Capture the cell that displays the provided text and extract its (X, Y) central coordinate. 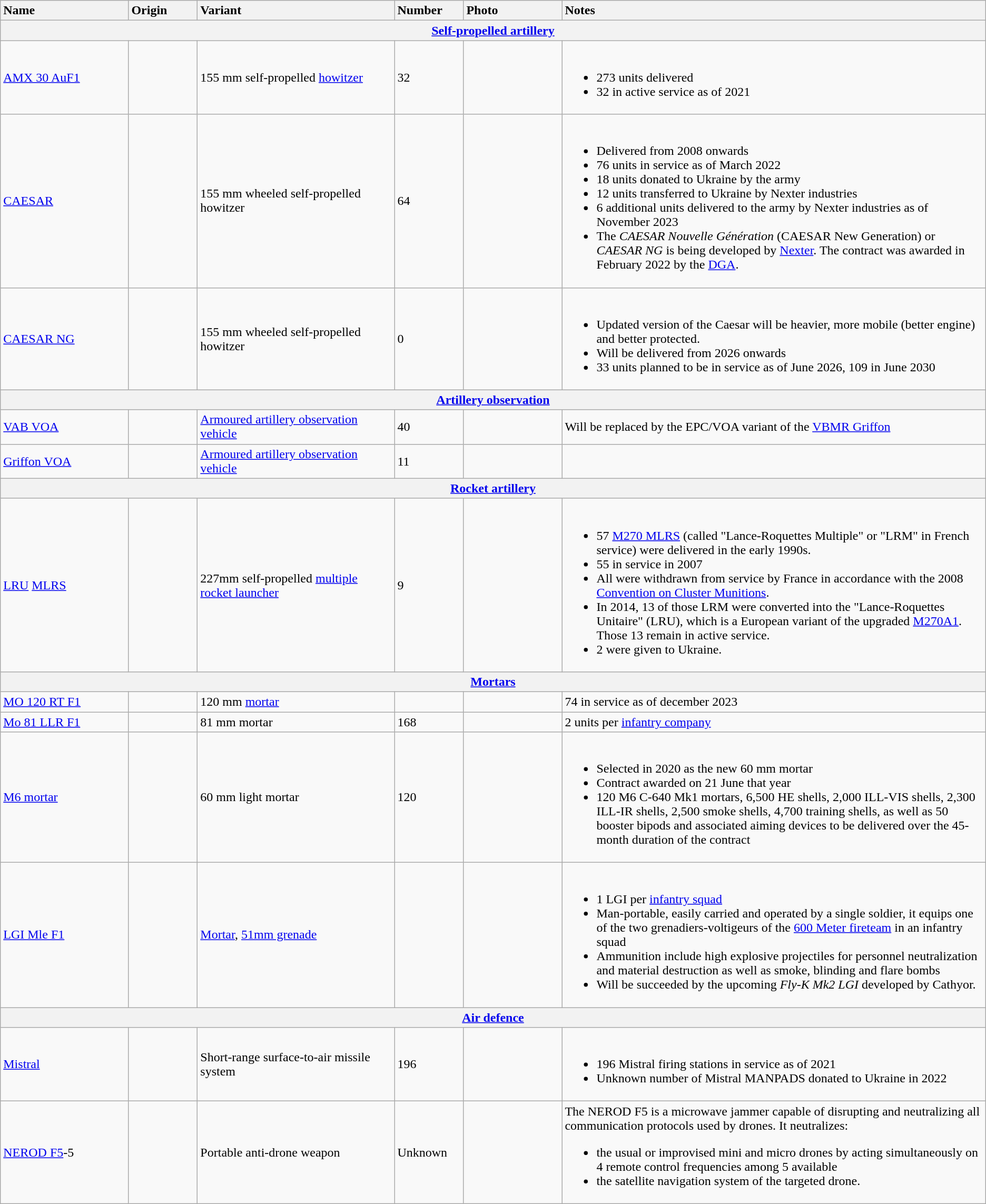
Mo 81 LLR F1 (64, 722)
Short-range surface-to-air missile system (296, 1064)
AMX 30 AuF1 (64, 77)
Photo (513, 11)
273 units delivered32 in active service as of 2021 (774, 77)
Griffon VOA (64, 461)
227mm self-propelled multiple rocket launcher (296, 585)
Artillery observation (493, 400)
CAESAR (64, 201)
9 (429, 585)
0 (429, 339)
196 Mistral firing stations in service as of 2021Unknown number of Mistral MANPADS donated to Ukraine in 2022 (774, 1064)
2 units per infantry company (774, 722)
MO 120 RT F1 (64, 702)
Origin (163, 11)
Self-propelled artillery (493, 31)
120 mm mortar (296, 702)
60 mm light mortar (296, 797)
Mortars (493, 682)
Will be replaced by the EPC/VOA variant of the VBMR Griffon (774, 427)
Mistral (64, 1064)
120 (429, 797)
40 (429, 427)
Unknown (429, 1152)
196 (429, 1064)
LRU MLRS (64, 585)
Notes (774, 11)
M6 mortar (64, 797)
Mortar, 51mm grenade (296, 935)
32 (429, 77)
VAB VOA (64, 427)
74 in service as of december 2023 (774, 702)
81 mm mortar (296, 722)
Number (429, 11)
Name (64, 11)
NEROD F5-5 (64, 1152)
LGI Mle F1 (64, 935)
168 (429, 722)
Rocket artillery (493, 488)
11 (429, 461)
Air defence (493, 1018)
CAESAR NG (64, 339)
Variant (296, 11)
64 (429, 201)
Portable anti-drone weapon (296, 1152)
155 mm self-propelled howitzer (296, 77)
